Return the (x, y) coordinate for the center point of the cell that contains the specified text.  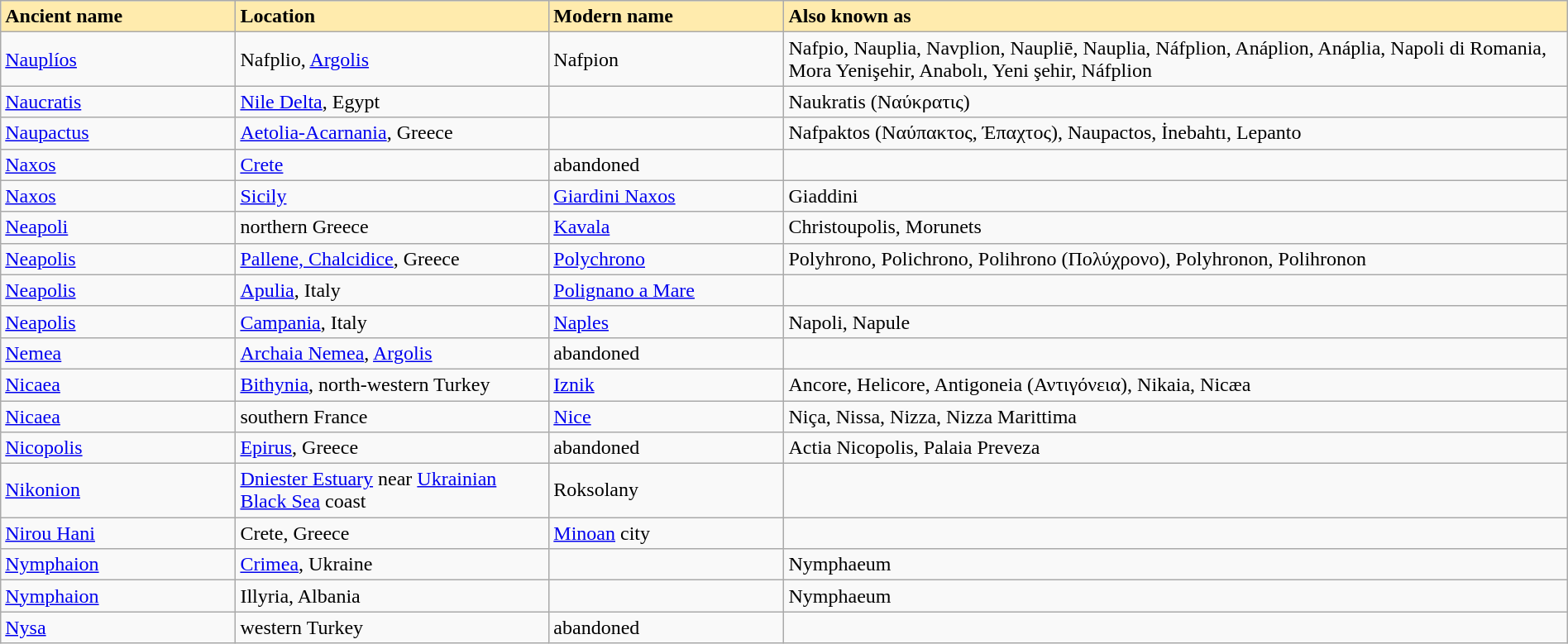
Illyria, Albania (392, 596)
Sicily (392, 196)
southern France (392, 416)
Polyhrono, Polichrono, Polihrono (Πολύχρονο), Polyhronon, Polihronon (1176, 259)
Campania, Italy (392, 322)
Crete, Greece (392, 533)
Kavala (667, 227)
Roksolany (667, 491)
Nemea (118, 353)
Giardini Naxos (667, 196)
Nafplio, Argolis (392, 60)
Also known as (1176, 17)
Epirus, Greece (392, 448)
Nirou Hani (118, 533)
Naucratis (118, 102)
Actia Nicopolis, Palaia Preveza (1176, 448)
Napoli, Napule (1176, 322)
Nice (667, 416)
Polignano a Mare (667, 290)
Location (392, 17)
Nafpaktos (Ναύπακτος, Έπαχτος), Naupactos, İnebahtı, Lepanto (1176, 133)
Naupactus (118, 133)
Crimea, Ukraine (392, 565)
Pallene, Chalcidice, Greece (392, 259)
Giaddini (1176, 196)
Nysa (118, 627)
Ancient name (118, 17)
Aetolia-Acarnania, Greece (392, 133)
Naples (667, 322)
western Turkey (392, 627)
Christoupolis, Morunets (1176, 227)
Iznik (667, 384)
northern Greece (392, 227)
Naukratis (Ναύκρατις) (1176, 102)
Dniester Estuary near Ukrainian Black Sea coast (392, 491)
Nafpion (667, 60)
Nicopolis (118, 448)
Niça, Nissa, Nizza, Nizza Marittima (1176, 416)
Nile Delta, Egypt (392, 102)
Modern name (667, 17)
Ancore, Helicore, Antigoneia (Αντιγόνεια), Nikaia, Nicæa (1176, 384)
Archaia Nemea, Argolis (392, 353)
Nikonion (118, 491)
Nafpio, Nauplia, Navplion, Naupliē, Nauplia, Náfplion, Anáplion, Anáplia, Napoli di Romania, Mora Yenişehir, Anabolı, Yeni şehir, Náfplion (1176, 60)
Neapoli (118, 227)
Minoan city (667, 533)
Nauplíos (118, 60)
Apulia, Italy (392, 290)
Polychrono (667, 259)
Crete (392, 165)
Bithynia, north-western Turkey (392, 384)
